Find where the given text appears and provide that cell's center as (X, Y) coordinate. 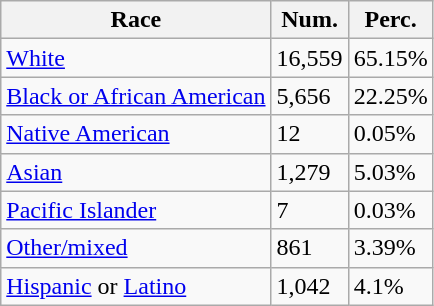
Asian (136, 172)
Other/mixed (136, 248)
861 (310, 248)
0.05% (390, 134)
Hispanic or Latino (136, 286)
12 (310, 134)
65.15% (390, 58)
Native American (136, 134)
Num. (310, 20)
5.03% (390, 172)
22.25% (390, 96)
7 (310, 210)
1,279 (310, 172)
0.03% (390, 210)
White (136, 58)
16,559 (310, 58)
5,656 (310, 96)
3.39% (390, 248)
Pacific Islander (136, 210)
Race (136, 20)
4.1% (390, 286)
Perc. (390, 20)
Black or African American (136, 96)
1,042 (310, 286)
